For the text-containing cell, return its midpoint in [x, y] coordinate format. 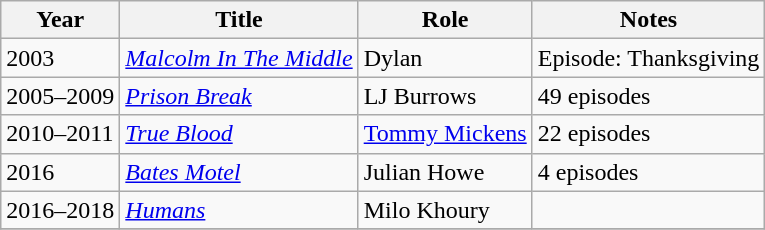
Role [445, 20]
LJ Burrows [445, 96]
Julian Howe [445, 172]
2016–2018 [60, 210]
Episode: Thanksgiving [648, 58]
Malcolm In The Middle [239, 58]
2003 [60, 58]
2005–2009 [60, 96]
Bates Motel [239, 172]
Notes [648, 20]
49 episodes [648, 96]
4 episodes [648, 172]
True Blood [239, 134]
2010–2011 [60, 134]
Tommy Mickens [445, 134]
22 episodes [648, 134]
2016 [60, 172]
Title [239, 20]
Prison Break [239, 96]
Year [60, 20]
Humans [239, 210]
Dylan [445, 58]
Milo Khoury [445, 210]
